Capture the cell that displays the provided text and extract its [X, Y] central coordinate. 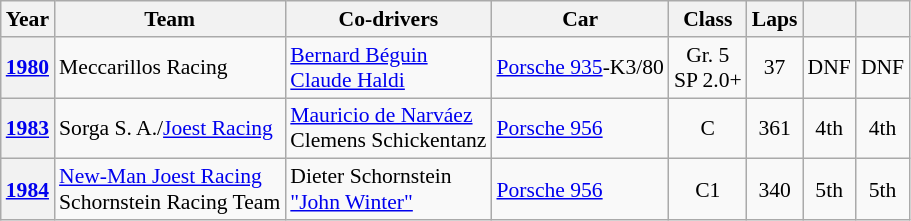
Porsche 935-K3/80 [580, 68]
New-Man Joest Racing Schornstein Racing Team [170, 190]
Dieter Schornstein "John Winter" [388, 190]
361 [775, 128]
Team [170, 19]
Co-drivers [388, 19]
Gr. 5SP 2.0+ [708, 68]
Year [28, 19]
1980 [28, 68]
37 [775, 68]
Meccarillos Racing [170, 68]
340 [775, 190]
Bernard Béguin Claude Haldi [388, 68]
1983 [28, 128]
Mauricio de Narváez Clemens Schickentanz [388, 128]
Class [708, 19]
1984 [28, 190]
Sorga S. A./Joest Racing [170, 128]
C [708, 128]
C1 [708, 190]
Car [580, 19]
Laps [775, 19]
